Return [x, y] of the center of cell containing provided text 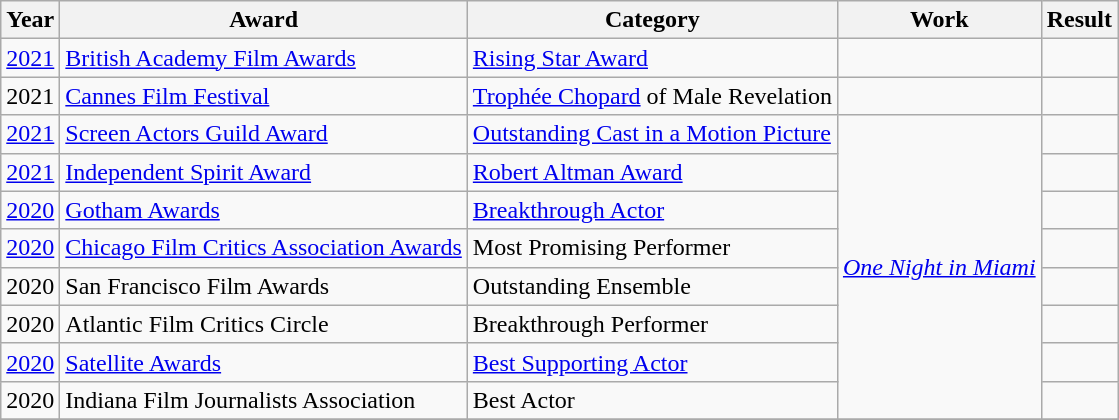
Result [1079, 20]
Outstanding Cast in a Motion Picture [652, 134]
Best Supporting Actor [652, 362]
Most Promising Performer [652, 248]
Gotham Awards [264, 210]
Trophée Chopard of Male Revelation [652, 96]
Breakthrough Actor [652, 210]
Robert Altman Award [652, 172]
Category [652, 20]
Satellite Awards [264, 362]
Best Actor [652, 400]
Chicago Film Critics Association Awards [264, 248]
Breakthrough Performer [652, 324]
Atlantic Film Critics Circle [264, 324]
Rising Star Award [652, 58]
Indiana Film Journalists Association [264, 400]
Cannes Film Festival [264, 96]
One Night in Miami [939, 267]
San Francisco Film Awards [264, 286]
Award [264, 20]
British Academy Film Awards [264, 58]
Outstanding Ensemble [652, 286]
Year [30, 20]
Work [939, 20]
Independent Spirit Award [264, 172]
Screen Actors Guild Award [264, 134]
